Return (x, y) of the center of cell containing provided text 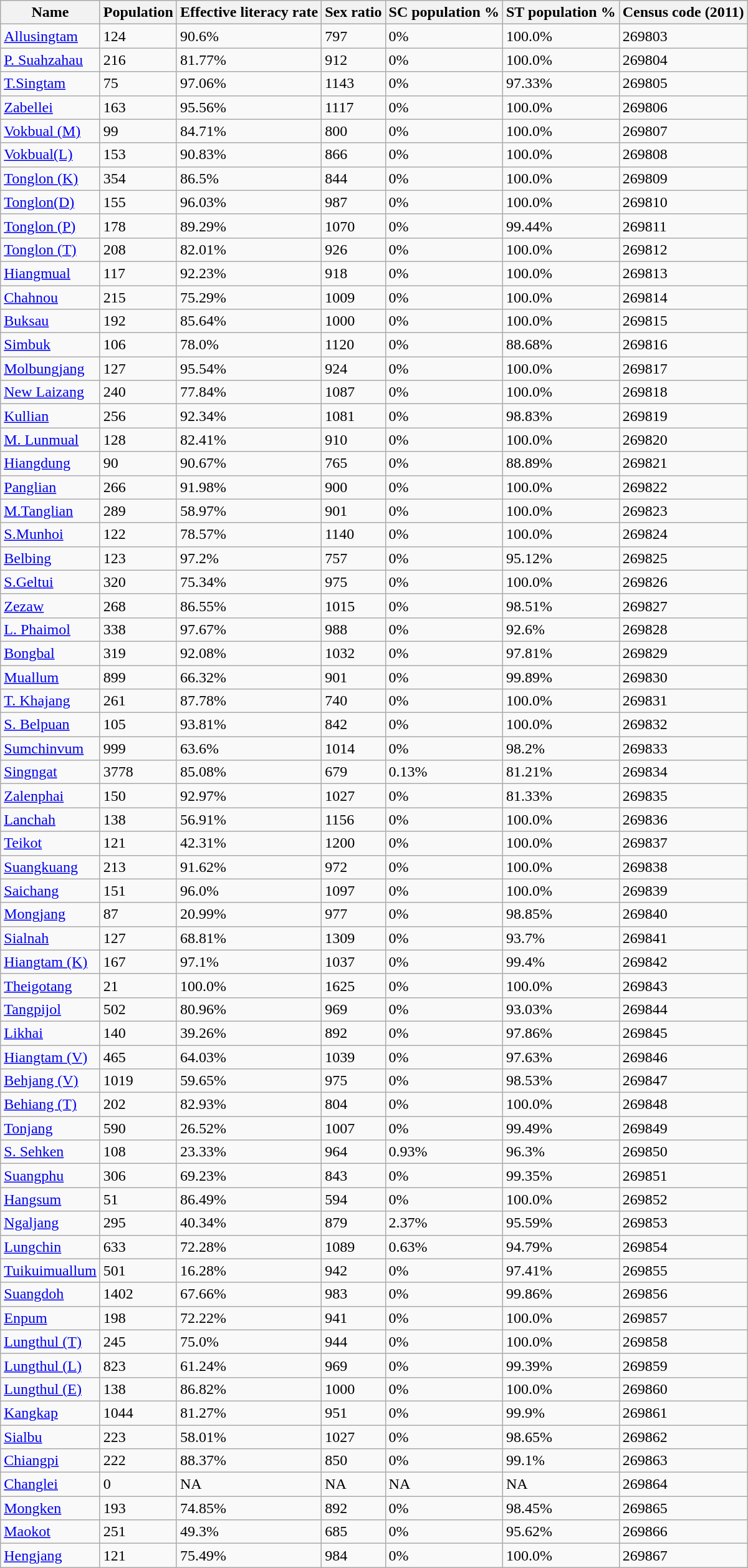
91.98% (249, 487)
269838 (683, 867)
108 (138, 1152)
59.65% (249, 1081)
Teikot (50, 843)
757 (353, 558)
Lungthul (T) (50, 1342)
M.Tanglian (50, 511)
Suangphu (50, 1176)
2.37% (444, 1223)
99 (138, 131)
Tonglon(D) (50, 202)
75.49% (249, 1556)
82.93% (249, 1105)
633 (138, 1247)
99.44% (561, 226)
269825 (683, 558)
951 (353, 1413)
Hangsum (50, 1199)
1032 (353, 653)
269850 (683, 1152)
81.27% (249, 1413)
222 (138, 1461)
T.Singtam (50, 84)
269864 (683, 1484)
0 (138, 1484)
269833 (683, 748)
82.41% (249, 440)
843 (353, 1176)
99.39% (561, 1365)
93.03% (561, 1009)
97.2% (249, 558)
Maokot (50, 1532)
269809 (683, 178)
16.28% (249, 1270)
269863 (683, 1461)
269804 (683, 60)
1019 (138, 1081)
924 (353, 369)
97.67% (249, 629)
269830 (683, 677)
64.03% (249, 1057)
269853 (683, 1223)
Hengjang (50, 1556)
Tonglon (K) (50, 178)
900 (353, 487)
Likhai (50, 1033)
0.93% (444, 1152)
95.54% (249, 369)
269849 (683, 1128)
0.13% (444, 772)
Vokbual(L) (50, 155)
261 (138, 701)
269811 (683, 226)
97.63% (561, 1057)
502 (138, 1009)
Panglian (50, 487)
910 (353, 440)
Saichang (50, 891)
Simbuk (50, 345)
269818 (683, 392)
98.51% (561, 606)
66.32% (249, 677)
Ngaljang (50, 1223)
42.31% (249, 843)
269815 (683, 321)
215 (138, 298)
354 (138, 178)
92.6% (561, 629)
87 (138, 914)
Tonjang (50, 1128)
269840 (683, 914)
306 (138, 1176)
Tangpijol (50, 1009)
51 (138, 1199)
Mongken (50, 1508)
590 (138, 1128)
977 (353, 914)
685 (353, 1532)
150 (138, 796)
SC population % (444, 12)
97.06% (249, 84)
90.67% (249, 463)
465 (138, 1057)
97.81% (561, 653)
86.55% (249, 606)
269813 (683, 273)
988 (353, 629)
81.21% (561, 772)
269851 (683, 1176)
269867 (683, 1556)
Lungthul (L) (50, 1365)
Tuikuimuallum (50, 1270)
S. Belpuan (50, 725)
269857 (683, 1318)
1117 (353, 107)
823 (138, 1365)
269836 (683, 820)
99.49% (561, 1128)
123 (138, 558)
72.28% (249, 1247)
Zalenphai (50, 796)
75.0% (249, 1342)
93.81% (249, 725)
82.01% (249, 249)
49.3% (249, 1532)
78.57% (249, 535)
983 (353, 1294)
1081 (353, 416)
Chiangpi (50, 1461)
1156 (353, 820)
ST population % (561, 12)
Sialnah (50, 938)
75 (138, 84)
1097 (353, 891)
269824 (683, 535)
269854 (683, 1247)
M. Lunmual (50, 440)
866 (353, 155)
1015 (353, 606)
95.59% (561, 1223)
Behiang (T) (50, 1105)
269843 (683, 985)
78.0% (249, 345)
99.4% (561, 962)
269819 (683, 416)
1625 (353, 985)
269847 (683, 1081)
Behjang (V) (50, 1081)
90 (138, 463)
269812 (683, 249)
295 (138, 1223)
1143 (353, 84)
269837 (683, 843)
269848 (683, 1105)
153 (138, 155)
87.78% (249, 701)
1009 (353, 298)
269844 (683, 1009)
1140 (353, 535)
98.83% (561, 416)
95.62% (561, 1532)
223 (138, 1436)
167 (138, 962)
Enpum (50, 1318)
918 (353, 273)
1200 (353, 843)
269827 (683, 606)
269834 (683, 772)
208 (138, 249)
Vokbual (M) (50, 131)
163 (138, 107)
804 (353, 1105)
269803 (683, 36)
Effective literacy rate (249, 12)
256 (138, 416)
213 (138, 867)
96.3% (561, 1152)
Bongbal (50, 653)
216 (138, 60)
269858 (683, 1342)
269852 (683, 1199)
926 (353, 249)
269832 (683, 725)
Population (138, 12)
Suangdoh (50, 1294)
266 (138, 487)
P. Suahzahau (50, 60)
89.29% (249, 226)
178 (138, 226)
99.1% (561, 1461)
269839 (683, 891)
Theigotang (50, 985)
86.49% (249, 1199)
269814 (683, 298)
Lungchin (50, 1247)
Kangkap (50, 1413)
Kullian (50, 416)
944 (353, 1342)
128 (138, 440)
21 (138, 985)
99.86% (561, 1294)
269866 (683, 1532)
Allusingtam (50, 36)
240 (138, 392)
140 (138, 1033)
984 (353, 1556)
97.86% (561, 1033)
1309 (353, 938)
941 (353, 1318)
98.45% (561, 1508)
96.03% (249, 202)
96.0% (249, 891)
987 (353, 202)
999 (138, 748)
269829 (683, 653)
1120 (353, 345)
844 (353, 178)
Name (50, 12)
S.Geltui (50, 582)
92.08% (249, 653)
98.2% (561, 748)
Census code (2011) (683, 12)
39.26% (249, 1033)
86.5% (249, 178)
268 (138, 606)
269828 (683, 629)
92.23% (249, 273)
L. Phaimol (50, 629)
Sialbu (50, 1436)
151 (138, 891)
72.22% (249, 1318)
75.34% (249, 582)
63.6% (249, 748)
Singngat (50, 772)
85.08% (249, 772)
T. Khajang (50, 701)
85.64% (249, 321)
899 (138, 677)
20.99% (249, 914)
319 (138, 653)
99.89% (561, 677)
Changlei (50, 1484)
842 (353, 725)
269861 (683, 1413)
594 (353, 1199)
117 (138, 273)
98.65% (561, 1436)
Chahnou (50, 298)
972 (353, 867)
1044 (138, 1413)
91.62% (249, 867)
942 (353, 1270)
269816 (683, 345)
198 (138, 1318)
Hiangmual (50, 273)
269822 (683, 487)
58.01% (249, 1436)
269821 (683, 463)
Mongjang (50, 914)
105 (138, 725)
679 (353, 772)
269823 (683, 511)
95.56% (249, 107)
Sex ratio (353, 12)
98.85% (561, 914)
97.1% (249, 962)
269826 (683, 582)
Molbungjang (50, 369)
0.63% (444, 1247)
269846 (683, 1057)
269859 (683, 1365)
99.35% (561, 1176)
501 (138, 1270)
202 (138, 1105)
97.33% (561, 84)
56.91% (249, 820)
88.89% (561, 463)
269831 (683, 701)
1087 (353, 392)
Suangkuang (50, 867)
3778 (138, 772)
98.53% (561, 1081)
269820 (683, 440)
251 (138, 1532)
81.77% (249, 60)
Belbing (50, 558)
338 (138, 629)
964 (353, 1152)
77.84% (249, 392)
Lanchah (50, 820)
Hiangtam (K) (50, 962)
269817 (683, 369)
92.34% (249, 416)
Hiangdung (50, 463)
1037 (353, 962)
81.33% (561, 796)
269856 (683, 1294)
90.83% (249, 155)
Sumchinvum (50, 748)
84.71% (249, 131)
88.37% (249, 1461)
68.81% (249, 938)
155 (138, 202)
269862 (683, 1436)
58.97% (249, 511)
1089 (353, 1247)
26.52% (249, 1128)
124 (138, 36)
1007 (353, 1128)
88.68% (561, 345)
245 (138, 1342)
99.9% (561, 1413)
80.96% (249, 1009)
74.85% (249, 1508)
69.23% (249, 1176)
97.41% (561, 1270)
Zezaw (50, 606)
269860 (683, 1389)
269865 (683, 1508)
1070 (353, 226)
1402 (138, 1294)
879 (353, 1223)
912 (353, 60)
269841 (683, 938)
61.24% (249, 1365)
269805 (683, 84)
86.82% (249, 1389)
Lungthul (E) (50, 1389)
94.79% (561, 1247)
192 (138, 321)
67.66% (249, 1294)
Zabellei (50, 107)
95.12% (561, 558)
New Laizang (50, 392)
320 (138, 582)
23.33% (249, 1152)
269855 (683, 1270)
269810 (683, 202)
800 (353, 131)
Buksau (50, 321)
269845 (683, 1033)
797 (353, 36)
93.7% (561, 938)
269842 (683, 962)
Hiangtam (V) (50, 1057)
193 (138, 1508)
1014 (353, 748)
Tonglon (P) (50, 226)
269808 (683, 155)
1039 (353, 1057)
75.29% (249, 298)
92.97% (249, 796)
740 (353, 701)
S.Munhoi (50, 535)
765 (353, 463)
850 (353, 1461)
S. Sehken (50, 1152)
106 (138, 345)
269807 (683, 131)
90.6% (249, 36)
122 (138, 535)
Muallum (50, 677)
269806 (683, 107)
289 (138, 511)
269835 (683, 796)
Tonglon (T) (50, 249)
40.34% (249, 1223)
